Extract the (x, y) coordinate from the center of the cell holding the provided text.  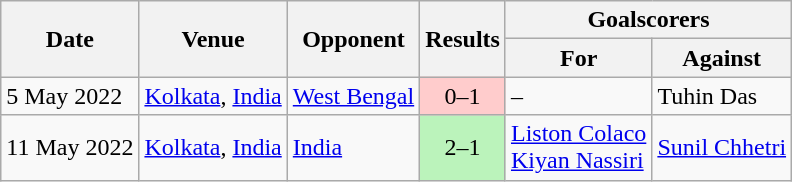
India (353, 148)
Results (463, 39)
West Bengal (353, 96)
Tuhin Das (722, 96)
Date (70, 39)
For (578, 58)
Goalscorers (648, 20)
Opponent (353, 39)
– (578, 96)
Sunil Chhetri (722, 148)
Liston ColacoKiyan Nassiri (578, 148)
5 May 2022 (70, 96)
2–1 (463, 148)
11 May 2022 (70, 148)
Venue (213, 39)
0–1 (463, 96)
Against (722, 58)
